Locate the cell with the specified text and output its [x, y] center coordinate. 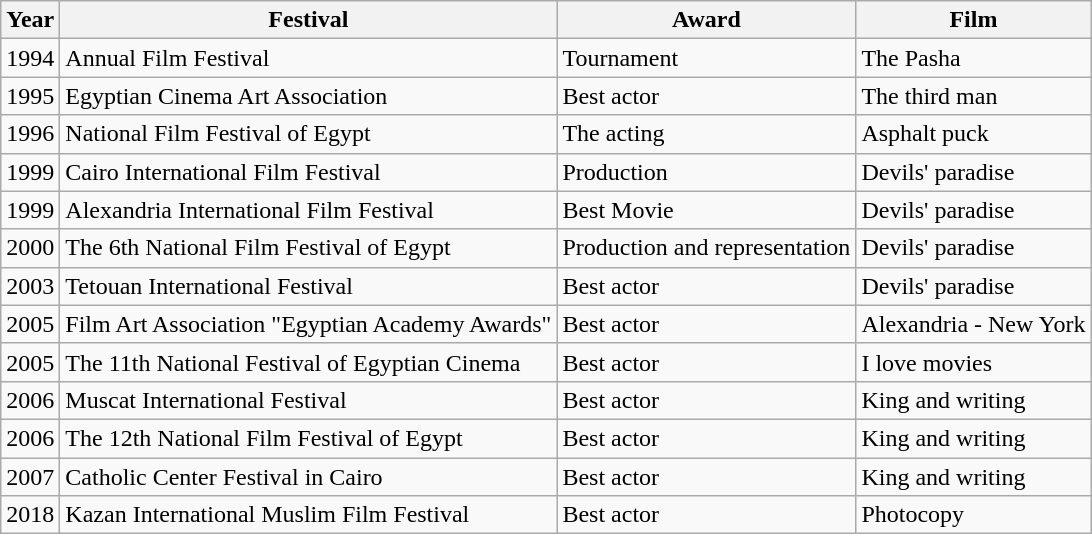
2003 [30, 286]
Production [706, 172]
Annual Film Festival [308, 58]
Egyptian Cinema Art Association [308, 96]
1995 [30, 96]
I love movies [974, 362]
Tetouan International Festival [308, 286]
Alexandria - New York [974, 324]
Award [706, 20]
The 11th National Festival of Egyptian Cinema [308, 362]
The third man [974, 96]
Film Art Association "Egyptian Academy Awards" [308, 324]
Asphalt puck [974, 134]
1996 [30, 134]
Catholic Center Festival in Cairo [308, 477]
Cairo International Film Festival [308, 172]
Festival [308, 20]
Muscat International Festival [308, 400]
Alexandria International Film Festival [308, 210]
Photocopy [974, 515]
The Pasha [974, 58]
2000 [30, 248]
National Film Festival of Egypt [308, 134]
2018 [30, 515]
Film [974, 20]
Kazan International Muslim Film Festival [308, 515]
The 6th National Film Festival of Egypt [308, 248]
The acting [706, 134]
Year [30, 20]
1994 [30, 58]
2007 [30, 477]
Best Movie [706, 210]
The 12th National Film Festival of Egypt [308, 438]
Production and representation [706, 248]
Tournament [706, 58]
